Pinpoint the cell where the given text exists, returning its (x, y) midpoint coordinate. 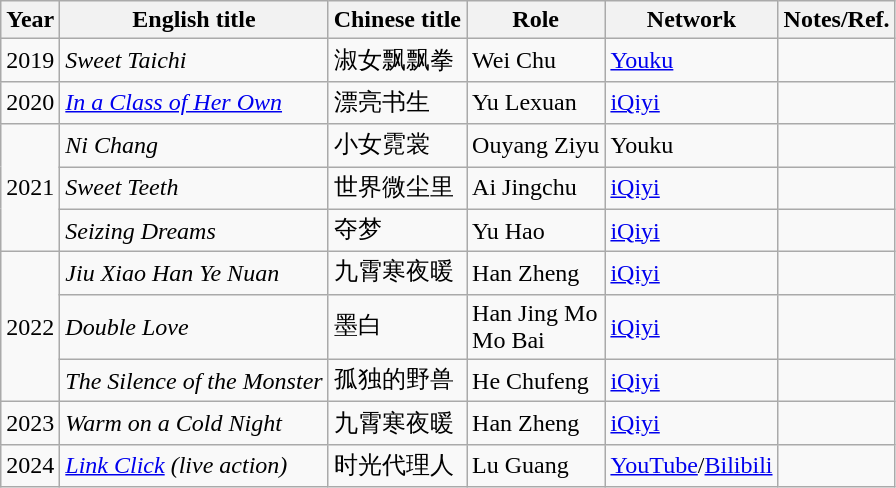
He Chufeng (536, 380)
墨白 (397, 326)
世界微尘里 (397, 188)
Jiu Xiao Han Ye Nuan (194, 274)
Ni Chang (194, 146)
2024 (30, 466)
2020 (30, 102)
YouTube/Bilibili (692, 466)
Warm on a Cold Night (194, 424)
Sweet Teeth (194, 188)
Network (692, 20)
Seizing Dreams (194, 230)
Ai Jingchu (536, 188)
2021 (30, 188)
漂亮书生 (397, 102)
时光代理人 (397, 466)
淑女飘飘拳 (397, 60)
Wei Chu (536, 60)
English title (194, 20)
Ouyang Ziyu (536, 146)
小女霓裳 (397, 146)
Yu Hao (536, 230)
2023 (30, 424)
孤独的野兽 (397, 380)
Han Jing MoMo Bai (536, 326)
Year (30, 20)
Double Love (194, 326)
Link Click (live action) (194, 466)
Lu Guang (536, 466)
夺梦 (397, 230)
Chinese title (397, 20)
Sweet Taichi (194, 60)
2022 (30, 327)
The Silence of the Monster (194, 380)
Role (536, 20)
Yu Lexuan (536, 102)
In a Class of Her Own (194, 102)
2019 (30, 60)
Notes/Ref. (836, 20)
